Locate the cell with the specified text and output its (X, Y) center coordinate. 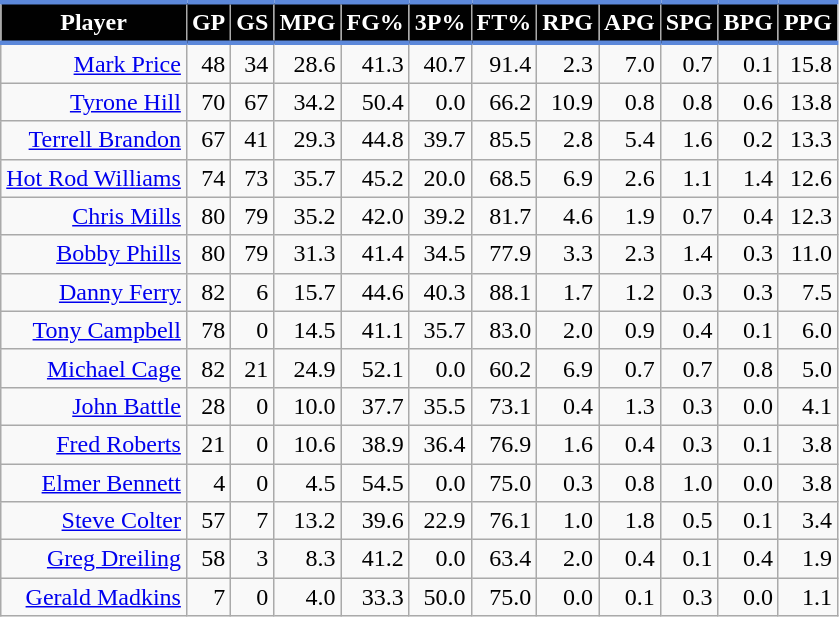
52.1 (375, 368)
Fred Roberts (94, 444)
1.8 (630, 521)
35.2 (308, 216)
44.6 (375, 292)
39.6 (375, 521)
81.7 (504, 216)
20.0 (440, 178)
14.5 (308, 330)
Mark Price (94, 63)
73.1 (504, 406)
28.6 (308, 63)
3.3 (568, 254)
Elmer Bennett (94, 483)
41 (252, 140)
2.8 (568, 140)
SPG (689, 22)
76.9 (504, 444)
78 (208, 330)
Terrell Brandon (94, 140)
RPG (568, 22)
10.9 (568, 102)
1.3 (630, 406)
Bobby Phills (94, 254)
66.2 (504, 102)
35.5 (440, 406)
12.6 (808, 178)
4 (208, 483)
15.7 (308, 292)
Gerald Madkins (94, 597)
Tony Campbell (94, 330)
7.5 (808, 292)
54.5 (375, 483)
91.4 (504, 63)
Greg Dreiling (94, 559)
Chris Mills (94, 216)
Michael Cage (94, 368)
John Battle (94, 406)
70 (208, 102)
41.2 (375, 559)
36.4 (440, 444)
34 (252, 63)
6.0 (808, 330)
5.4 (630, 140)
4.0 (308, 597)
76.1 (504, 521)
13.8 (808, 102)
83.0 (504, 330)
PPG (808, 22)
3.4 (808, 521)
40.7 (440, 63)
3 (252, 559)
22.9 (440, 521)
APG (630, 22)
63.4 (504, 559)
50.0 (440, 597)
GP (208, 22)
74 (208, 178)
68.5 (504, 178)
77.9 (504, 254)
29.3 (308, 140)
39.7 (440, 140)
Steve Colter (94, 521)
5.0 (808, 368)
Player (94, 22)
1.2 (630, 292)
FG% (375, 22)
34.5 (440, 254)
4.5 (308, 483)
58 (208, 559)
2.6 (630, 178)
Tyrone Hill (94, 102)
42.0 (375, 216)
10.0 (308, 406)
41.4 (375, 254)
60.2 (504, 368)
0.6 (748, 102)
FT% (504, 22)
41.3 (375, 63)
8.3 (308, 559)
28 (208, 406)
38.9 (375, 444)
85.5 (504, 140)
73 (252, 178)
33.3 (375, 597)
13.2 (308, 521)
10.6 (308, 444)
4.6 (568, 216)
41.1 (375, 330)
Hot Rod Williams (94, 178)
31.3 (308, 254)
MPG (308, 22)
3P% (440, 22)
39.2 (440, 216)
44.8 (375, 140)
7.0 (630, 63)
45.2 (375, 178)
GS (252, 22)
15.8 (808, 63)
4.1 (808, 406)
34.2 (308, 102)
6 (252, 292)
BPG (748, 22)
40.3 (440, 292)
Danny Ferry (94, 292)
37.7 (375, 406)
57 (208, 521)
0.9 (630, 330)
24.9 (308, 368)
50.4 (375, 102)
13.3 (808, 140)
88.1 (504, 292)
11.0 (808, 254)
1.7 (568, 292)
12.3 (808, 216)
0.5 (689, 521)
0.2 (748, 140)
48 (208, 63)
